Pinpoint the cell where the given text exists, returning its [X, Y] midpoint coordinate. 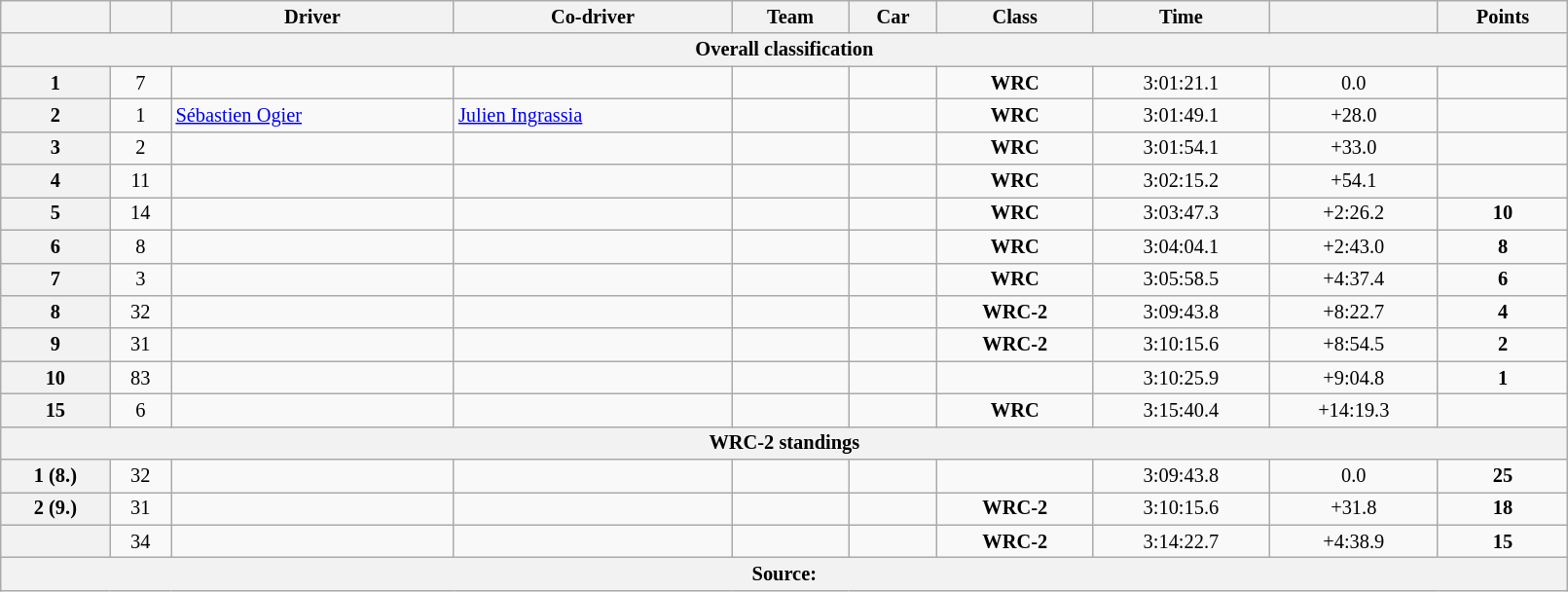
Driver [312, 17]
83 [140, 378]
Class [1014, 17]
3:10:25.9 [1181, 378]
+2:26.2 [1353, 213]
11 [140, 181]
Time [1181, 17]
Julien Ingrassia [593, 115]
18 [1503, 508]
+4:37.4 [1353, 279]
Points [1503, 17]
3:04:04.1 [1181, 246]
3:05:58.5 [1181, 279]
3:03:47.3 [1181, 213]
+4:38.9 [1353, 541]
+31.8 [1353, 508]
Co-driver [593, 17]
2 (9.) [55, 508]
3:15:40.4 [1181, 410]
+14:19.3 [1353, 410]
9 [55, 345]
+9:04.8 [1353, 378]
34 [140, 541]
+54.1 [1353, 181]
25 [1503, 476]
+2:43.0 [1353, 246]
Team [790, 17]
Overall classification [784, 50]
3:01:54.1 [1181, 148]
3:01:49.1 [1181, 115]
1 (8.) [55, 476]
3:01:21.1 [1181, 83]
3:02:15.2 [1181, 181]
14 [140, 213]
+33.0 [1353, 148]
Car [893, 17]
3:14:22.7 [1181, 541]
5 [55, 213]
+28.0 [1353, 115]
Source: [784, 573]
+8:22.7 [1353, 312]
Sébastien Ogier [312, 115]
WRC-2 standings [784, 443]
+8:54.5 [1353, 345]
